Determine the [x, y] coordinate at the center of the cell enclosing the given text.  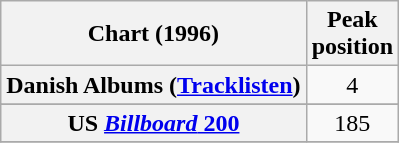
US Billboard 200 [154, 123]
4 [352, 85]
185 [352, 123]
Danish Albums (Tracklisten) [154, 85]
Chart (1996) [154, 34]
Peak position [352, 34]
